Find where the given text appears and provide that cell's center as [X, Y] coordinate. 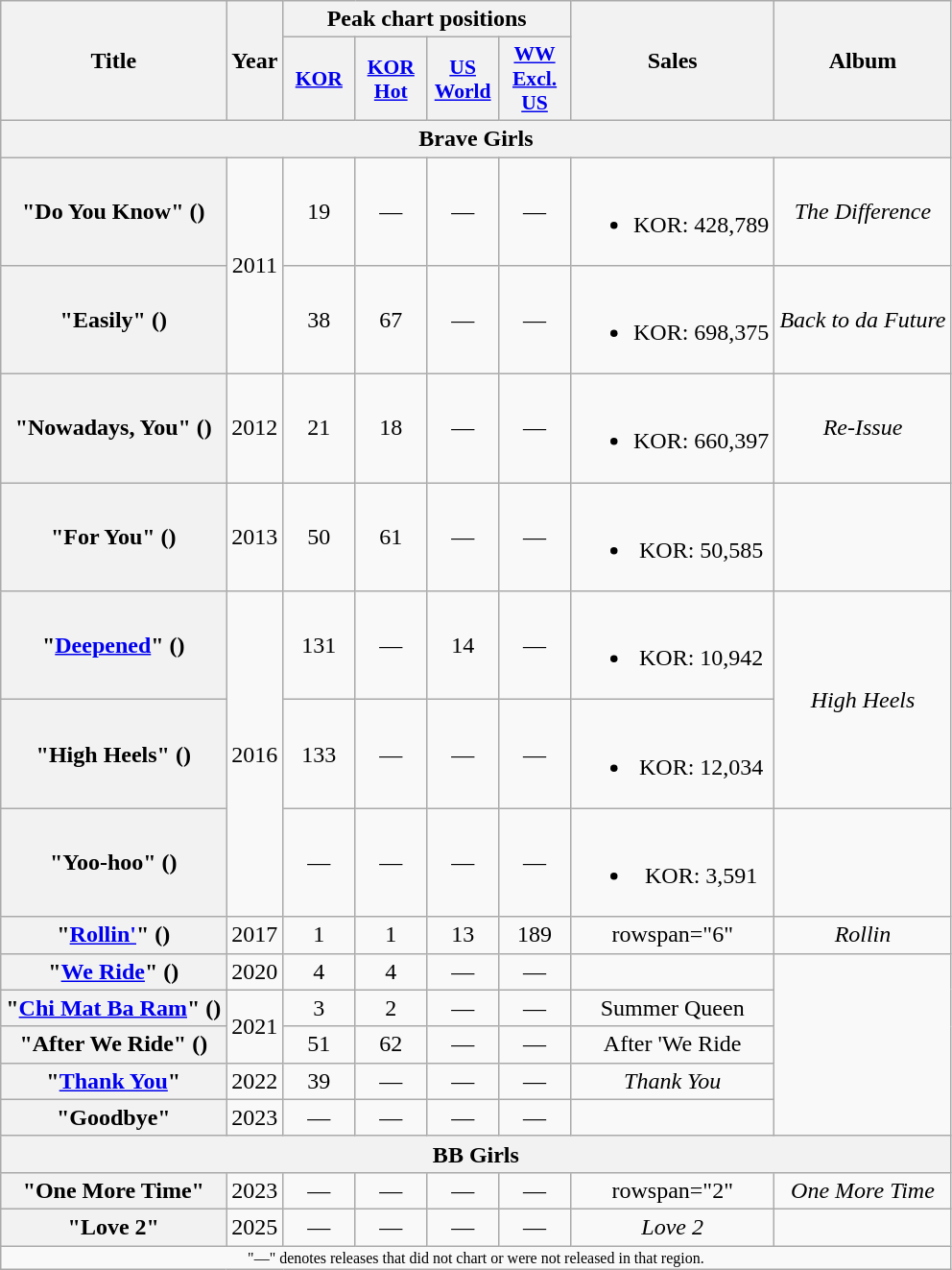
KOR: 12,034 [672, 755]
"—" denotes releases that did not chart or were not released in that region. [476, 1258]
2 [392, 1008]
WWExcl.US [535, 79]
189 [535, 935]
Love 2 [672, 1227]
"After We Ride" () [113, 1044]
KOR: 660,397 [672, 428]
"Yoo-hoo" () [113, 862]
KOR: 428,789 [672, 211]
Rollin [863, 935]
2011 [255, 266]
39 [319, 1081]
2022 [255, 1081]
21 [319, 428]
BB Girls [476, 1154]
38 [319, 321]
18 [392, 428]
Sales [672, 61]
51 [319, 1044]
67 [392, 321]
2020 [255, 971]
3 [319, 1008]
Year [255, 61]
61 [392, 538]
"Deepened" () [113, 645]
Re-Issue [863, 428]
2012 [255, 428]
"For You" () [113, 538]
After 'We Ride [672, 1044]
"Rollin'" () [113, 935]
KOR [319, 79]
"Love 2" [113, 1227]
Title [113, 61]
2021 [255, 1026]
13 [463, 935]
Album [863, 61]
133 [319, 755]
"Goodbye" [113, 1117]
"Chi Mat Ba Ram" () [113, 1008]
KORHot [392, 79]
Summer Queen [672, 1008]
"High Heels" () [113, 755]
"Nowadays, You" () [113, 428]
Brave Girls [476, 138]
2017 [255, 935]
USWorld [463, 79]
KOR: 3,591 [672, 862]
"Thank You" [113, 1081]
KOR: 10,942 [672, 645]
62 [392, 1044]
The Difference [863, 211]
131 [319, 645]
2013 [255, 538]
Thank You [672, 1081]
One More Time [863, 1190]
50 [319, 538]
KOR: 698,375 [672, 321]
19 [319, 211]
14 [463, 645]
2025 [255, 1227]
rowspan="6" [672, 935]
KOR: 50,585 [672, 538]
rowspan="2" [672, 1190]
"We Ride" () [113, 971]
"One More Time" [113, 1190]
2016 [255, 755]
"Do You Know" () [113, 211]
Back to da Future [863, 321]
"Easily" () [113, 321]
High Heels [863, 700]
Peak chart positions [427, 19]
